Provide the (X, Y) coordinate of the cell's center where the given text is located.  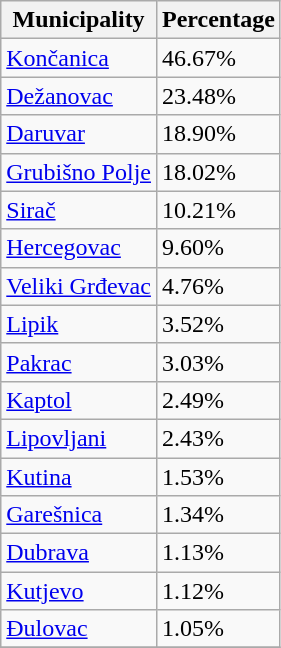
Garešnica (79, 515)
Dubrava (79, 553)
Lipik (79, 324)
Đulovac (79, 629)
3.52% (218, 324)
Percentage (218, 20)
Kaptol (79, 400)
Daruvar (79, 134)
Končanica (79, 58)
Sirač (79, 210)
Pakrac (79, 362)
10.21% (218, 210)
46.67% (218, 58)
Lipovljani (79, 438)
2.43% (218, 438)
1.13% (218, 553)
Grubišno Polje (79, 172)
Kutina (79, 477)
1.05% (218, 629)
2.49% (218, 400)
Dežanovac (79, 96)
Kutjevo (79, 591)
4.76% (218, 286)
Veliki Grđevac (79, 286)
18.02% (218, 172)
1.53% (218, 477)
18.90% (218, 134)
Hercegovac (79, 248)
23.48% (218, 96)
9.60% (218, 248)
Municipality (79, 20)
3.03% (218, 362)
1.34% (218, 515)
1.12% (218, 591)
